Identify which cell holds the provided text, then report its [X, Y] central coordinate. 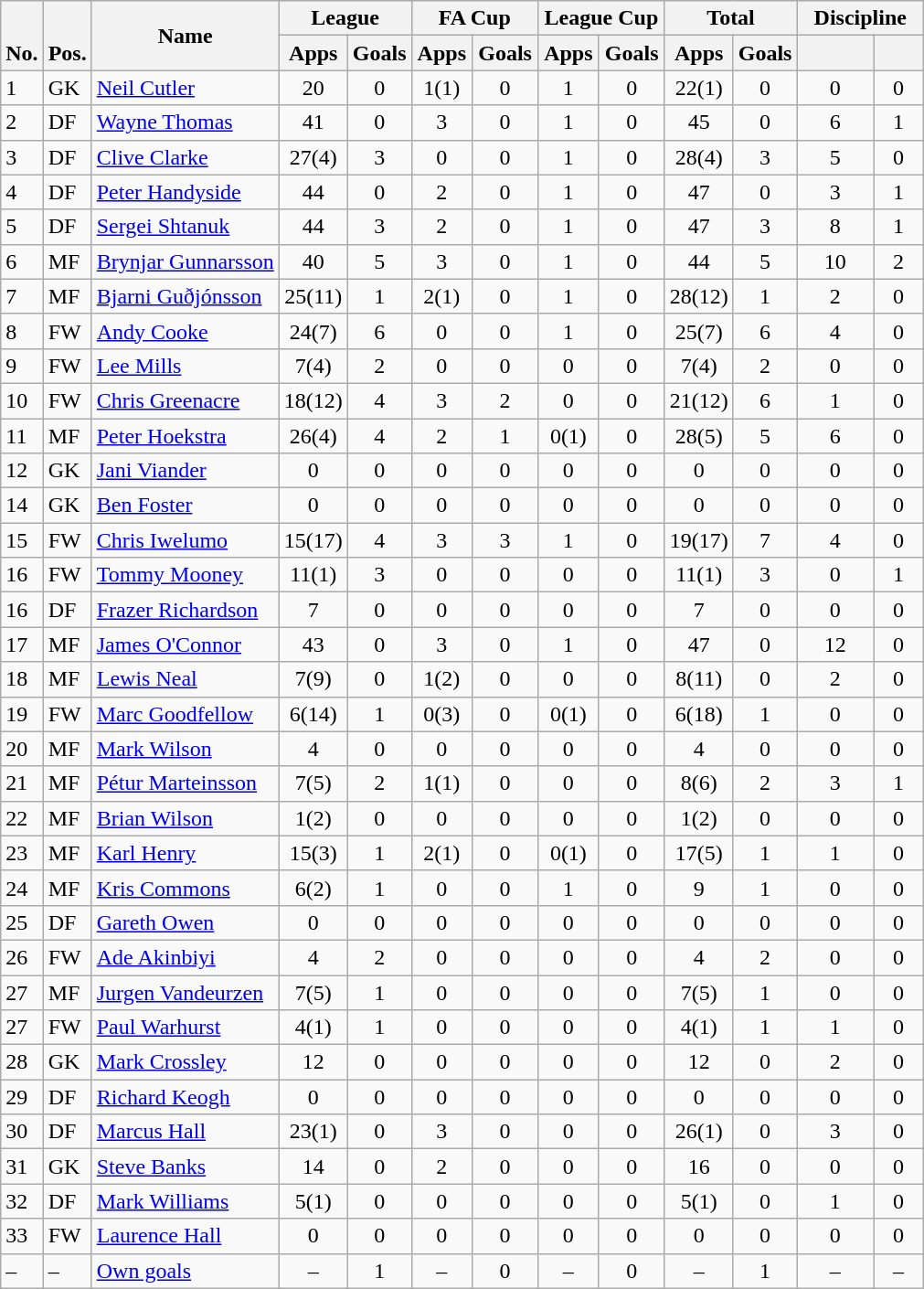
Ade Akinbiyi [185, 957]
8(11) [698, 679]
Bjarni Guðjónsson [185, 296]
Pos. [68, 36]
Peter Hoekstra [185, 436]
28(12) [698, 296]
Gareth Owen [185, 922]
45 [698, 123]
Wayne Thomas [185, 123]
25 [22, 922]
19(17) [698, 540]
Paul Warhurst [185, 1028]
6(18) [698, 714]
Mark Crossley [185, 1062]
7(9) [313, 679]
Sergei Shtanuk [185, 227]
24(7) [313, 331]
41 [313, 123]
Lewis Neal [185, 679]
28 [22, 1062]
0(3) [442, 714]
Peter Handyside [185, 192]
Marc Goodfellow [185, 714]
Kris Commons [185, 888]
26(4) [313, 436]
23 [22, 853]
23(1) [313, 1132]
Brynjar Gunnarsson [185, 261]
Discipline [861, 18]
Tommy Mooney [185, 575]
Marcus Hall [185, 1132]
26(1) [698, 1132]
Own goals [185, 1271]
11 [22, 436]
25(11) [313, 296]
27(4) [313, 157]
Name [185, 36]
18(12) [313, 400]
Jurgen Vandeurzen [185, 992]
43 [313, 644]
Jani Viander [185, 471]
Frazer Richardson [185, 610]
League Cup [601, 18]
17(5) [698, 853]
Ben Foster [185, 506]
Richard Keogh [185, 1097]
29 [22, 1097]
24 [22, 888]
Chris Iwelumo [185, 540]
Neil Cutler [185, 88]
21(12) [698, 400]
Lee Mills [185, 366]
Mark Wilson [185, 749]
18 [22, 679]
Andy Cooke [185, 331]
Clive Clarke [185, 157]
19 [22, 714]
25(7) [698, 331]
28(5) [698, 436]
22(1) [698, 88]
40 [313, 261]
15(17) [313, 540]
League [345, 18]
Brian Wilson [185, 818]
30 [22, 1132]
James O'Connor [185, 644]
Karl Henry [185, 853]
31 [22, 1166]
28(4) [698, 157]
FA Cup [475, 18]
21 [22, 783]
6(2) [313, 888]
Laurence Hall [185, 1236]
6(14) [313, 714]
Chris Greenacre [185, 400]
15(3) [313, 853]
22 [22, 818]
No. [22, 36]
Mark Williams [185, 1201]
Steve Banks [185, 1166]
Total [731, 18]
Pétur Marteinsson [185, 783]
32 [22, 1201]
15 [22, 540]
33 [22, 1236]
17 [22, 644]
8(6) [698, 783]
26 [22, 957]
